Scan for the cell matching the given text and deliver its (x, y) coordinate at center. 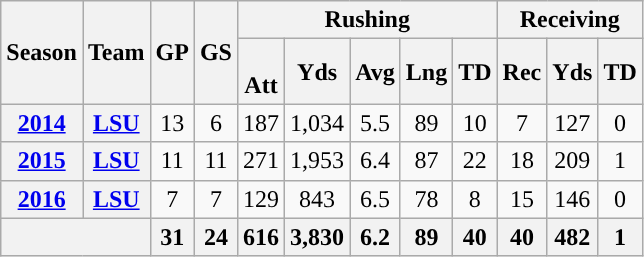
129 (260, 199)
482 (572, 237)
GP (172, 52)
2014 (42, 123)
22 (475, 161)
2015 (42, 161)
2016 (42, 199)
Att (260, 72)
Rushing (367, 20)
3,830 (318, 237)
Rec (522, 72)
271 (260, 161)
31 (172, 237)
843 (318, 199)
5.5 (376, 123)
6.5 (376, 199)
Receiving (570, 20)
127 (572, 123)
GS (216, 52)
78 (426, 199)
8 (475, 199)
6.4 (376, 161)
Team (116, 52)
15 (522, 199)
187 (260, 123)
6 (216, 123)
Lng (426, 72)
6.2 (376, 237)
146 (572, 199)
Avg (376, 72)
18 (522, 161)
209 (572, 161)
24 (216, 237)
1,034 (318, 123)
13 (172, 123)
Season (42, 52)
87 (426, 161)
10 (475, 123)
1,953 (318, 161)
616 (260, 237)
